Identify which cell holds the provided text, then report its [X, Y] central coordinate. 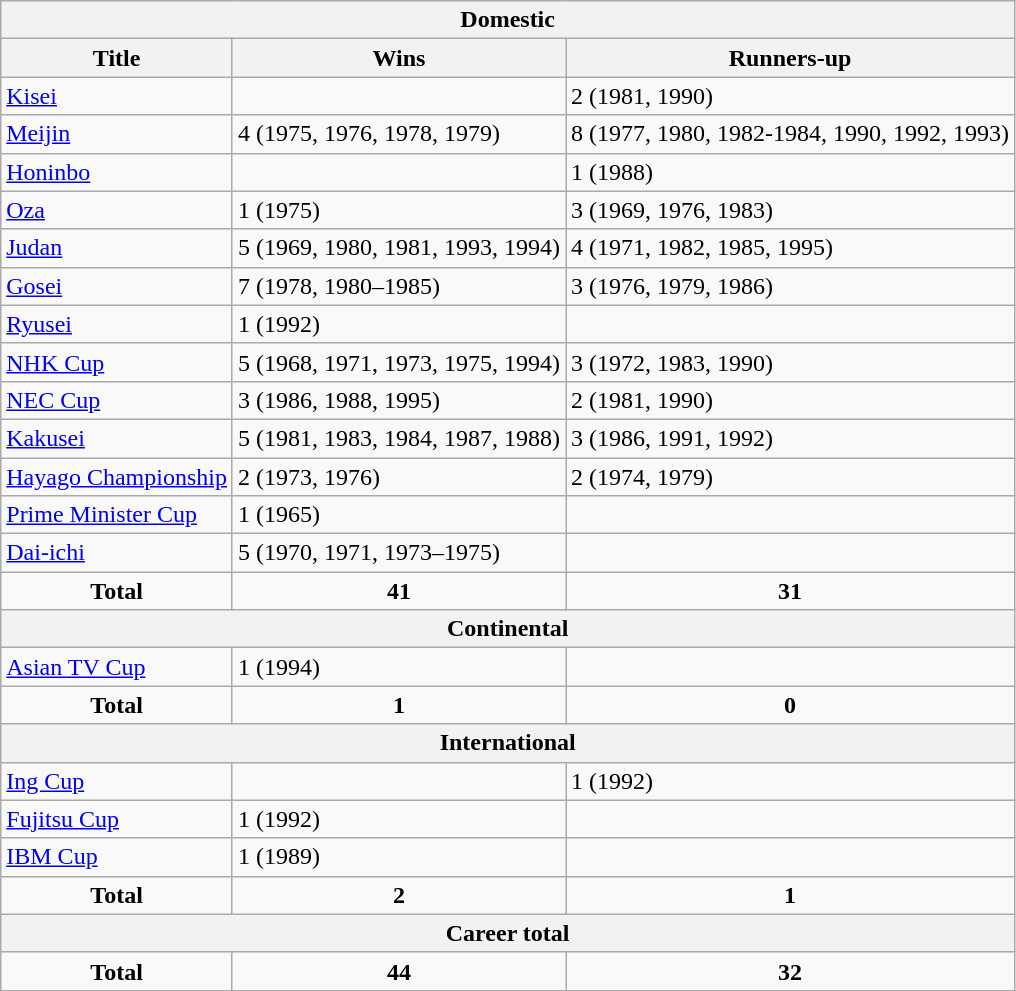
Gosei [117, 286]
Kakusei [117, 438]
Meijin [117, 134]
2 (1973, 1976) [398, 477]
3 (1972, 1983, 1990) [790, 362]
Kisei [117, 96]
Runners-up [790, 58]
Ing Cup [117, 781]
Dai-ichi [117, 553]
1 (1994) [398, 667]
5 (1969, 1980, 1981, 1993, 1994) [398, 248]
Hayago Championship [117, 477]
Oza [117, 210]
Fujitsu Cup [117, 819]
44 [398, 971]
5 (1970, 1971, 1973–1975) [398, 553]
Prime Minister Cup [117, 515]
1 (1988) [790, 172]
2 [398, 895]
Ryusei [117, 324]
International [508, 743]
Title [117, 58]
41 [398, 591]
Domestic [508, 20]
3 (1969, 1976, 1983) [790, 210]
1 (1975) [398, 210]
Honinbo [117, 172]
Asian TV Cup [117, 667]
31 [790, 591]
7 (1978, 1980–1985) [398, 286]
5 (1968, 1971, 1973, 1975, 1994) [398, 362]
8 (1977, 1980, 1982-1984, 1990, 1992, 1993) [790, 134]
1 (1989) [398, 857]
IBM Cup [117, 857]
3 (1986, 1991, 1992) [790, 438]
NEC Cup [117, 400]
4 (1975, 1976, 1978, 1979) [398, 134]
Career total [508, 933]
5 (1981, 1983, 1984, 1987, 1988) [398, 438]
3 (1986, 1988, 1995) [398, 400]
Wins [398, 58]
3 (1976, 1979, 1986) [790, 286]
Judan [117, 248]
0 [790, 705]
1 (1965) [398, 515]
NHK Cup [117, 362]
Continental [508, 629]
4 (1971, 1982, 1985, 1995) [790, 248]
32 [790, 971]
2 (1974, 1979) [790, 477]
